Extract the [x, y] coordinate from the center of the cell holding the provided text.  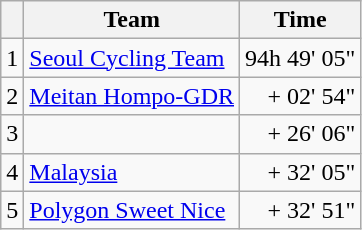
+ 02' 54" [300, 96]
+ 32' 51" [300, 210]
Polygon Sweet Nice [132, 210]
+ 32' 05" [300, 172]
2 [12, 96]
5 [12, 210]
3 [12, 134]
Malaysia [132, 172]
4 [12, 172]
Meitan Hompo-GDR [132, 96]
1 [12, 58]
Team [132, 20]
94h 49' 05" [300, 58]
Time [300, 20]
Seoul Cycling Team [132, 58]
+ 26' 06" [300, 134]
